Identify which cell holds the provided text, then report its (x, y) central coordinate. 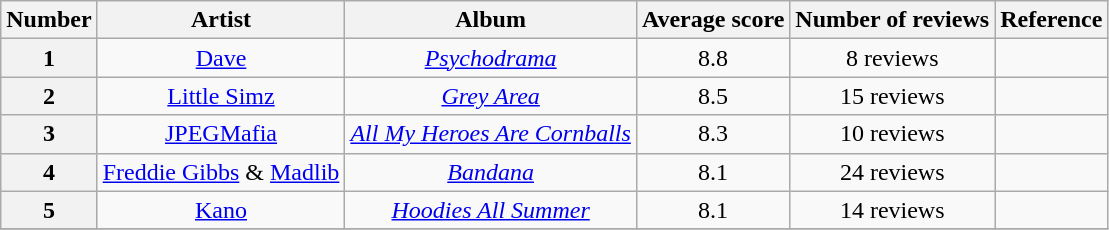
1 (49, 58)
Freddie Gibbs & Madlib (221, 172)
Hoodies All Summer (490, 210)
5 (49, 210)
14 reviews (892, 210)
4 (49, 172)
8.8 (712, 58)
10 reviews (892, 134)
All My Heroes Are Cornballs (490, 134)
Little Simz (221, 96)
2 (49, 96)
JPEGMafia (221, 134)
Album (490, 20)
Psychodrama (490, 58)
Grey Area (490, 96)
24 reviews (892, 172)
15 reviews (892, 96)
8.5 (712, 96)
Dave (221, 58)
Number (49, 20)
8 reviews (892, 58)
Reference (1052, 20)
Average score (712, 20)
Kano (221, 210)
Bandana (490, 172)
8.3 (712, 134)
Artist (221, 20)
Number of reviews (892, 20)
3 (49, 134)
